Capture the cell that displays the provided text and extract its [X, Y] central coordinate. 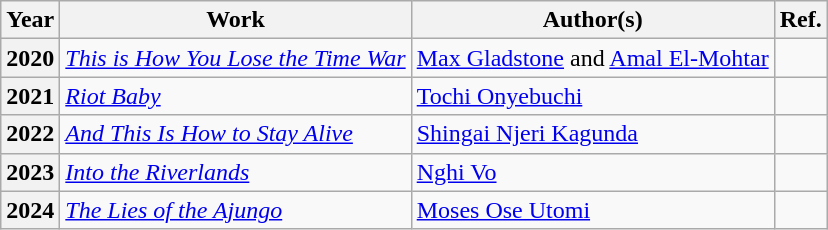
Shingai Njeri Kagunda [592, 134]
Author(s) [592, 20]
2020 [30, 58]
Max Gladstone and Amal El-Mohtar [592, 58]
This is How You Lose the Time War [236, 58]
Year [30, 20]
Moses Ose Utomi [592, 210]
Nghi Vo [592, 172]
The Lies of the Ajungo [236, 210]
Riot Baby [236, 96]
Tochi Onyebuchi [592, 96]
Work [236, 20]
2023 [30, 172]
Into the Riverlands [236, 172]
2021 [30, 96]
Ref. [800, 20]
2022 [30, 134]
2024 [30, 210]
And This Is How to Stay Alive [236, 134]
